For the text-containing cell, return its midpoint in [x, y] coordinate format. 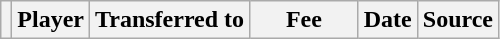
Transferred to [170, 20]
Player [51, 20]
Fee [304, 20]
Source [458, 20]
Date [388, 20]
